From the cell containing the given text, extract its center point as (X, Y) coordinate. 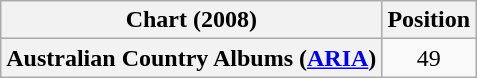
Chart (2008) (192, 20)
49 (429, 58)
Position (429, 20)
Australian Country Albums (ARIA) (192, 58)
